Identify which cell holds the provided text, then report its [x, y] central coordinate. 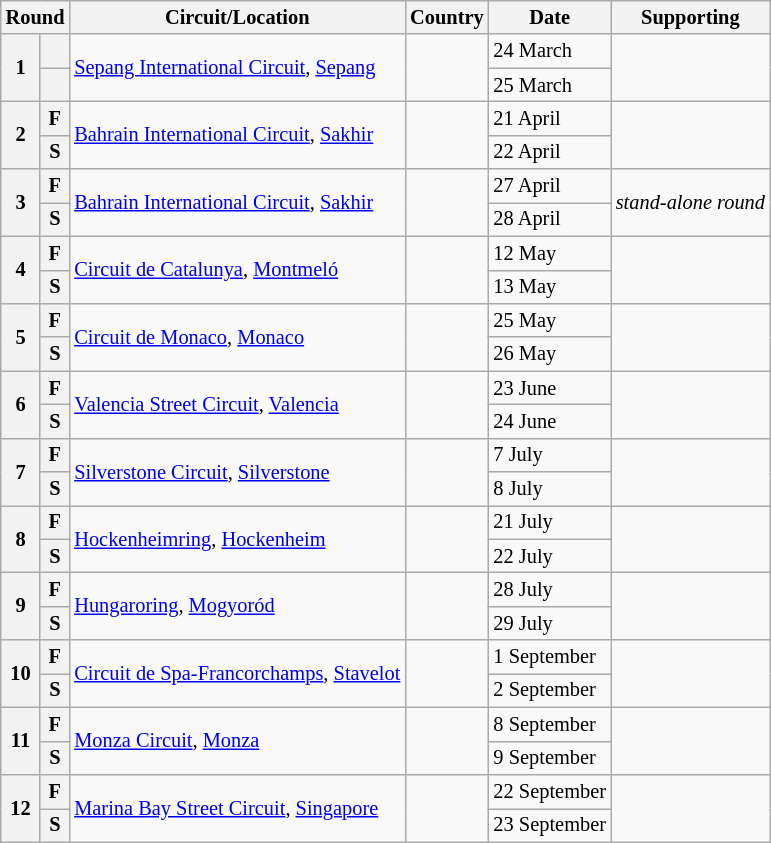
Sepang International Circuit, Sepang [237, 68]
Circuit de Catalunya, Montmeló [237, 270]
23 September [550, 825]
22 April [550, 152]
26 May [550, 354]
Hungaroring, Mogyoród [237, 606]
9 [20, 606]
8 [20, 538]
12 May [550, 253]
7 July [550, 455]
Hockenheimring, Hockenheim [237, 538]
28 April [550, 219]
Circuit de Monaco, Monaco [237, 336]
Round [36, 17]
3 [20, 202]
Marina Bay Street Circuit, Singapore [237, 808]
28 July [550, 589]
22 July [550, 556]
Country [446, 17]
Circuit de Spa-Francorchamps, Stavelot [237, 674]
8 September [550, 724]
25 March [550, 85]
27 April [550, 186]
9 September [550, 758]
1 [20, 68]
13 May [550, 287]
1 September [550, 657]
21 April [550, 118]
6 [20, 404]
24 June [550, 421]
5 [20, 336]
11 [20, 740]
Valencia Street Circuit, Valencia [237, 404]
25 May [550, 320]
22 September [550, 791]
24 March [550, 51]
21 July [550, 522]
4 [20, 270]
8 July [550, 489]
12 [20, 808]
Silverstone Circuit, Silverstone [237, 472]
29 July [550, 623]
10 [20, 674]
2 September [550, 690]
stand-alone round [690, 202]
Supporting [690, 17]
Monza Circuit, Monza [237, 740]
7 [20, 472]
Circuit/Location [237, 17]
2 [20, 134]
23 June [550, 388]
Date [550, 17]
